Capture the cell that displays the provided text and extract its (X, Y) central coordinate. 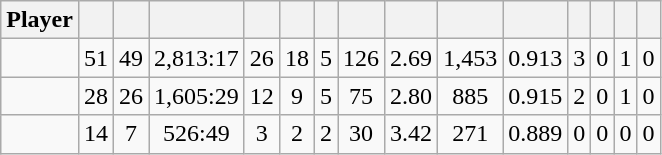
0.915 (536, 96)
7 (132, 134)
2.80 (412, 96)
49 (132, 58)
30 (362, 134)
0.913 (536, 58)
Player (40, 20)
271 (470, 134)
0.889 (536, 134)
9 (296, 96)
885 (470, 96)
526:49 (197, 134)
28 (96, 96)
2.69 (412, 58)
1,605:29 (197, 96)
51 (96, 58)
126 (362, 58)
2,813:17 (197, 58)
18 (296, 58)
12 (262, 96)
1,453 (470, 58)
75 (362, 96)
14 (96, 134)
3.42 (412, 134)
